Locate the cell with the specified text and output its [X, Y] center coordinate. 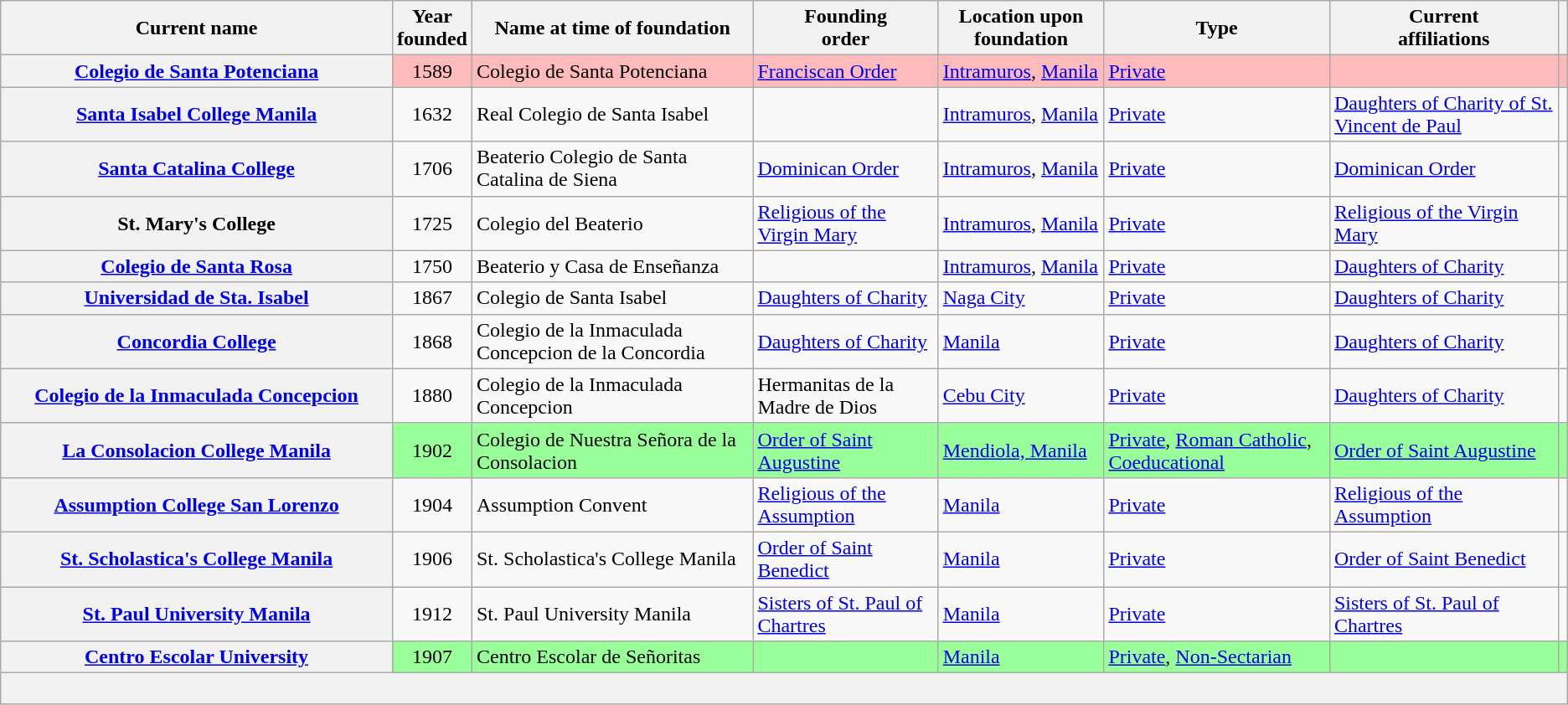
Colegio de Santa Rosa [197, 266]
Current name [197, 28]
Centro Escolar de Señoritas [611, 657]
1632 [432, 114]
La Consolacion College Manila [197, 450]
Name at time of foundation [611, 28]
Yearfounded [432, 28]
Real Colegio de Santa Isabel [611, 114]
1706 [432, 169]
Type [1217, 28]
Centro Escolar University [197, 657]
1880 [432, 395]
Mendiola, Manila [1021, 450]
Beaterio y Casa de Enseñanza [611, 266]
1907 [432, 657]
1867 [432, 298]
1589 [432, 71]
1906 [432, 559]
1868 [432, 342]
Santa Catalina College [197, 169]
Private, Roman Catholic, Coeducational [1217, 450]
Hermanitas de la Madre de Dios [846, 395]
Assumption College San Lorenzo [197, 504]
Naga City [1021, 298]
Colegio de Nuestra Señora de la Consolacion [611, 450]
Currentaffiliations [1444, 28]
Universidad de Sta. Isabel [197, 298]
1912 [432, 613]
Private, Non-Sectarian [1217, 657]
Santa Isabel College Manila [197, 114]
Colegio del Beaterio [611, 223]
Daughters of Charity of St. Vincent de Paul [1444, 114]
1750 [432, 266]
Foundingorder [846, 28]
Colegio de Santa Isabel [611, 298]
1902 [432, 450]
St. Mary's College [197, 223]
1725 [432, 223]
Assumption Convent [611, 504]
Cebu City [1021, 395]
Beaterio Colegio de Santa Catalina de Siena [611, 169]
1904 [432, 504]
Location upon foundation [1021, 28]
Colegio de la Inmaculada Concepcion de la Concordia [611, 342]
Concordia College [197, 342]
Franciscan Order [846, 71]
